Identify which cell holds the provided text, then report its (x, y) central coordinate. 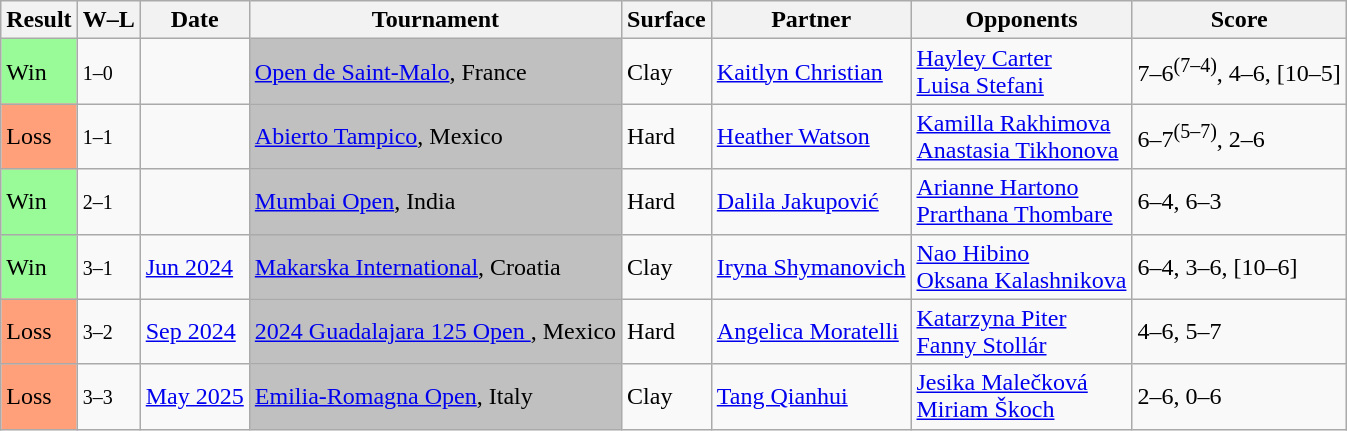
2–1 (108, 202)
2024 Guadalajara 125 Open , Mexico (435, 332)
Surface (667, 20)
3–1 (108, 266)
Partner (811, 20)
2–6, 0–6 (1239, 396)
Angelica Moratelli (811, 332)
Heather Watson (811, 136)
7–6(7–4), 4–6, [10–5] (1239, 72)
Arianne Hartono Prarthana Thombare (1022, 202)
4–6, 5–7 (1239, 332)
Abierto Tampico, Mexico (435, 136)
Opponents (1022, 20)
3–2 (108, 332)
1–0 (108, 72)
6–4, 6–3 (1239, 202)
Emilia-Romagna Open, Italy (435, 396)
Hayley Carter Luisa Stefani (1022, 72)
Nao Hibino Oksana Kalashnikova (1022, 266)
Makarska International, Croatia (435, 266)
Score (1239, 20)
Iryna Shymanovich (811, 266)
Jun 2024 (194, 266)
W–L (108, 20)
May 2025 (194, 396)
Mumbai Open, India (435, 202)
Result (39, 20)
Sep 2024 (194, 332)
Katarzyna Piter Fanny Stollár (1022, 332)
6–7(5–7), 2–6 (1239, 136)
1–1 (108, 136)
Jesika Malečková Miriam Škoch (1022, 396)
Tang Qianhui (811, 396)
6–4, 3–6, [10–6] (1239, 266)
Tournament (435, 20)
Dalila Jakupović (811, 202)
Kaitlyn Christian (811, 72)
3–3 (108, 396)
Open de Saint-Malo, France (435, 72)
Kamilla Rakhimova Anastasia Tikhonova (1022, 136)
Date (194, 20)
